Capture the cell that displays the provided text and extract its [X, Y] central coordinate. 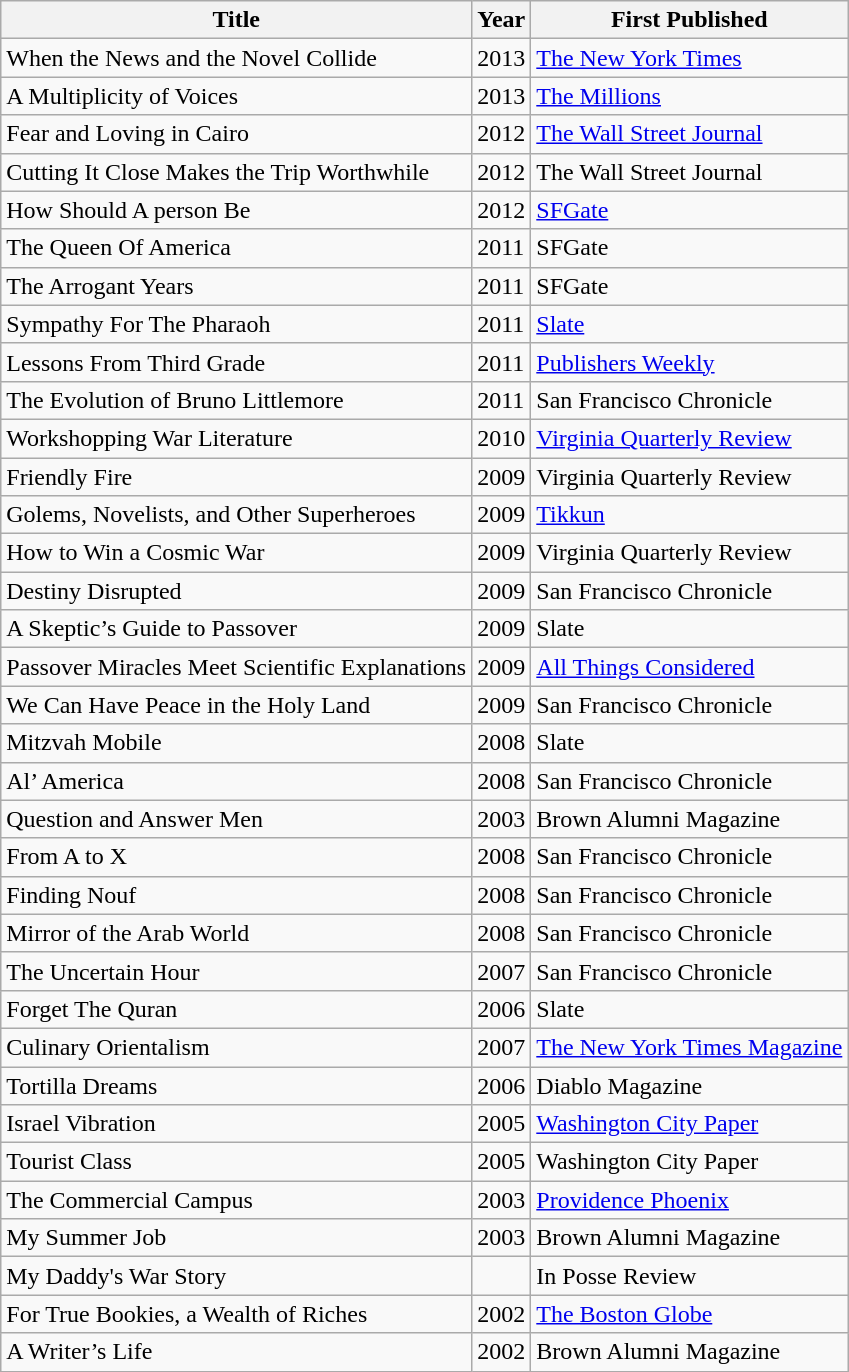
Golems, Novelists, and Other Superheroes [236, 515]
Tourist Class [236, 1162]
Mirror of the Arab World [236, 933]
Title [236, 20]
A Writer’s Life [236, 1352]
How Should A person Be [236, 210]
Friendly Fire [236, 477]
Publishers Weekly [690, 362]
Finding Nouf [236, 895]
The Arrogant Years [236, 286]
The Uncertain Hour [236, 971]
My Summer Job [236, 1238]
The Commercial Campus [236, 1200]
How to Win a Cosmic War [236, 553]
A Skeptic’s Guide to Passover [236, 629]
Al’ America [236, 781]
Tikkun [690, 515]
The New York Times Magazine [690, 1047]
The New York Times [690, 58]
Tortilla Dreams [236, 1085]
Mitzvah Mobile [236, 743]
Lessons From Third Grade [236, 362]
Providence Phoenix [690, 1200]
2010 [502, 438]
Culinary Orientalism [236, 1047]
Diablo Magazine [690, 1085]
The Queen Of America [236, 248]
Year [502, 20]
For True Bookies, a Wealth of Riches [236, 1314]
Passover Miracles Meet Scientific Explanations [236, 667]
My Daddy's War Story [236, 1276]
A Multiplicity of Voices [236, 96]
The Boston Globe [690, 1314]
Israel Vibration [236, 1124]
First Published [690, 20]
The Evolution of Bruno Littlemore [236, 400]
Forget The Quran [236, 1009]
Fear and Loving in Cairo [236, 134]
Sympathy For The Pharaoh [236, 324]
The Millions [690, 96]
All Things Considered [690, 667]
When the News and the Novel Collide [236, 58]
Cutting It Close Makes the Trip Worthwhile [236, 172]
Question and Answer Men [236, 819]
From A to X [236, 857]
We Can Have Peace in the Holy Land [236, 705]
In Posse Review [690, 1276]
Workshopping War Literature [236, 438]
Destiny Disrupted [236, 591]
